For the text-containing cell, return its midpoint in (X, Y) coordinate format. 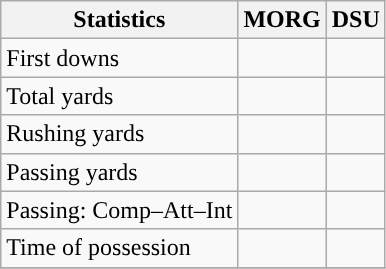
Rushing yards (120, 134)
Passing yards (120, 172)
Statistics (120, 20)
Passing: Comp–Att–Int (120, 210)
Time of possession (120, 248)
DSU (356, 20)
MORG (282, 20)
First downs (120, 58)
Total yards (120, 96)
